Identify which cell holds the provided text, then report its (X, Y) central coordinate. 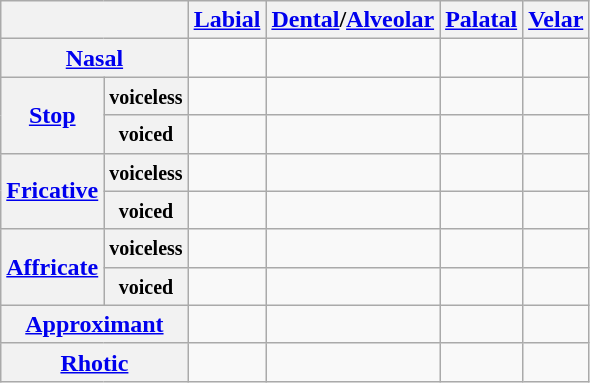
Palatal (482, 20)
Dental/Alveolar (353, 20)
Labial (227, 20)
Approximant (94, 324)
Fricative (52, 191)
Affricate (52, 267)
Velar (556, 20)
Stop (52, 115)
Nasal (94, 58)
Rhotic (94, 362)
